Find where the given text appears and provide that cell's center as (X, Y) coordinate. 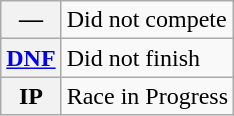
Did not finish (147, 58)
Race in Progress (147, 96)
Did not compete (147, 20)
IP (31, 96)
DNF (31, 58)
— (31, 20)
